Determine the (x, y) coordinate at the center of the cell enclosing the given text.  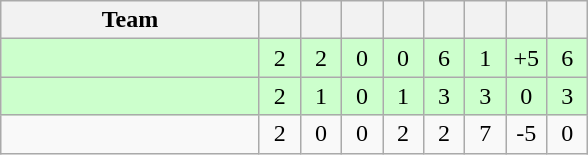
Team (130, 20)
7 (486, 134)
-5 (526, 134)
+5 (526, 58)
